Locate the cell with the specified text and output its [X, Y] center coordinate. 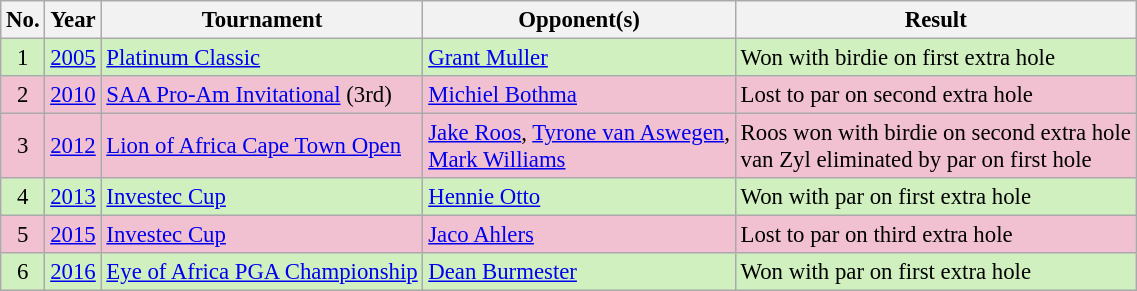
2010 [73, 95]
Year [73, 20]
Jaco Ahlers [579, 235]
Roos won with birdie on second extra holevan Zyl eliminated by par on first hole [936, 146]
Grant Muller [579, 58]
Won with birdie on first extra hole [936, 58]
Hennie Otto [579, 197]
3 [23, 146]
Tournament [262, 20]
No. [23, 20]
2012 [73, 146]
2 [23, 95]
Platinum Classic [262, 58]
Jake Roos, Tyrone van Aswegen, Mark Williams [579, 146]
1 [23, 58]
SAA Pro-Am Invitational (3rd) [262, 95]
4 [23, 197]
Michiel Bothma [579, 95]
Lost to par on second extra hole [936, 95]
Lost to par on third extra hole [936, 235]
2015 [73, 235]
5 [23, 235]
Lion of Africa Cape Town Open [262, 146]
Result [936, 20]
Opponent(s) [579, 20]
2013 [73, 197]
2005 [73, 58]
Won with par on first extra hole [936, 197]
